Provide the (x, y) coordinate of the cell's center where the given text is located.  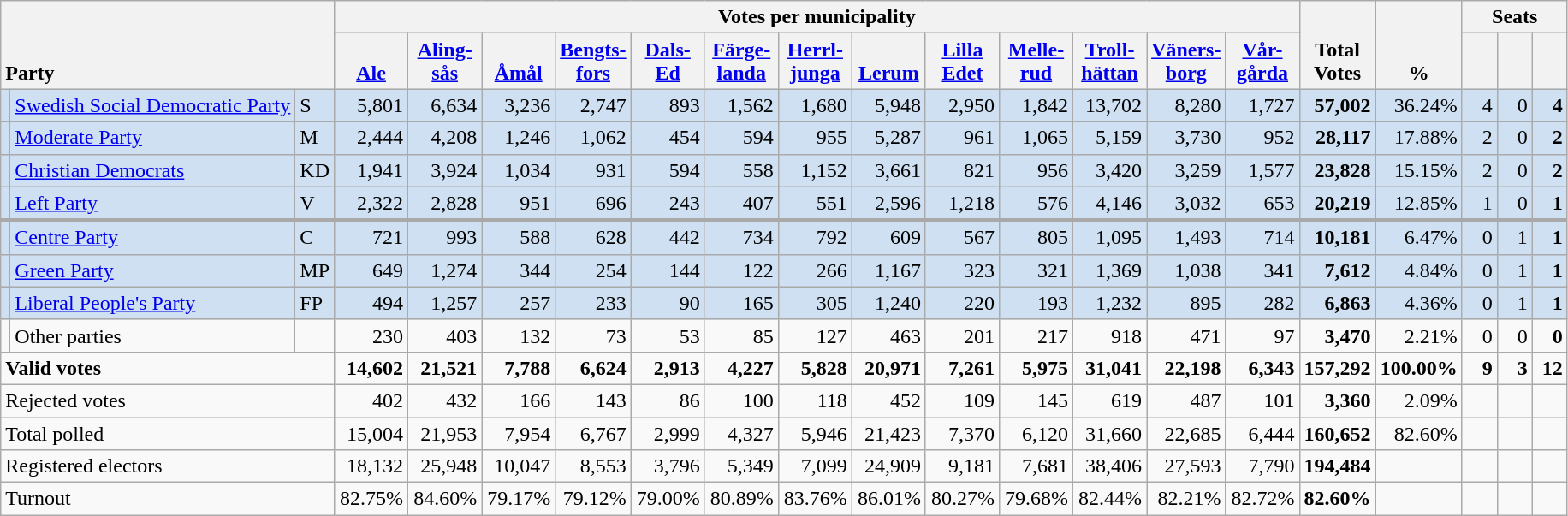
12 (1549, 368)
Other parties (152, 335)
2,828 (445, 204)
79.00% (668, 499)
7,788 (519, 368)
714 (1262, 238)
1,062 (593, 138)
1,240 (888, 303)
Vår- gårda (1262, 62)
403 (445, 335)
6,624 (593, 368)
Dals- Ed (668, 62)
452 (888, 400)
Votes per municipality (817, 17)
1,246 (519, 138)
7,612 (1337, 270)
83.76% (815, 499)
696 (593, 204)
895 (1186, 303)
82.72% (1262, 499)
5,828 (815, 368)
243 (668, 204)
653 (1262, 204)
80.89% (741, 499)
% (1419, 44)
961 (962, 138)
3,924 (445, 170)
1,038 (1186, 270)
220 (962, 303)
993 (445, 238)
2,999 (668, 434)
3,730 (1186, 138)
649 (371, 270)
27,593 (1186, 466)
36.24% (1419, 105)
2,950 (962, 105)
3,420 (1110, 170)
100 (741, 400)
90 (668, 303)
132 (519, 335)
194,484 (1337, 466)
17.88% (1419, 138)
28,117 (1337, 138)
4.84% (1419, 270)
7,099 (815, 466)
3,796 (668, 466)
31,041 (1110, 368)
Swedish Social Democratic Party (152, 105)
2,913 (668, 368)
127 (815, 335)
145 (1036, 400)
305 (815, 303)
2.09% (1419, 400)
20,971 (888, 368)
Total polled (168, 434)
7,681 (1036, 466)
5,801 (371, 105)
Moderate Party (152, 138)
3 (1515, 368)
82.21% (1186, 499)
Party (168, 44)
4,208 (445, 138)
7,370 (962, 434)
805 (1036, 238)
233 (593, 303)
86 (668, 400)
402 (371, 400)
165 (741, 303)
254 (593, 270)
6,634 (445, 105)
494 (371, 303)
84.60% (445, 499)
344 (519, 270)
85 (741, 335)
6,863 (1337, 303)
Total Votes (1337, 44)
38,406 (1110, 466)
558 (741, 170)
619 (1110, 400)
5,975 (1036, 368)
551 (815, 204)
Registered electors (168, 466)
407 (741, 204)
79.17% (519, 499)
Christian Democrats (152, 170)
6,444 (1262, 434)
MP (315, 270)
1,152 (815, 170)
12.85% (1419, 204)
Centre Party (152, 238)
3,470 (1337, 335)
3,661 (888, 170)
321 (1036, 270)
454 (668, 138)
15,004 (371, 434)
5,946 (815, 434)
951 (519, 204)
2,747 (593, 105)
143 (593, 400)
266 (815, 270)
24,909 (888, 466)
C (315, 238)
21,423 (888, 434)
86.01% (888, 499)
588 (519, 238)
9,181 (962, 466)
Väners- borg (1186, 62)
2.21% (1419, 335)
721 (371, 238)
7,790 (1262, 466)
217 (1036, 335)
23,828 (1337, 170)
1,095 (1110, 238)
1,941 (371, 170)
8,553 (593, 466)
5,287 (888, 138)
918 (1110, 335)
257 (519, 303)
4,146 (1110, 204)
341 (1262, 270)
21,953 (445, 434)
6,767 (593, 434)
792 (815, 238)
8,280 (1186, 105)
432 (445, 400)
14,602 (371, 368)
20,219 (1337, 204)
82.44% (1110, 499)
3,236 (519, 105)
57,002 (1337, 105)
Färge- landa (741, 62)
Ale (371, 62)
893 (668, 105)
956 (1036, 170)
1,493 (1186, 238)
160,652 (1337, 434)
Lilla Edet (962, 62)
S (315, 105)
1,727 (1262, 105)
5,159 (1110, 138)
Troll- hättan (1110, 62)
Green Party (152, 270)
79.12% (593, 499)
1,232 (1110, 303)
442 (668, 238)
97 (1262, 335)
628 (593, 238)
Aling- sås (445, 62)
82.75% (371, 499)
2,444 (371, 138)
1,034 (519, 170)
1,680 (815, 105)
1,577 (1262, 170)
2,322 (371, 204)
118 (815, 400)
22,685 (1186, 434)
Turnout (168, 499)
1,065 (1036, 138)
3,360 (1337, 400)
6,343 (1262, 368)
567 (962, 238)
79.68% (1036, 499)
101 (1262, 400)
9 (1479, 368)
576 (1036, 204)
21,521 (445, 368)
22,198 (1186, 368)
3,032 (1186, 204)
5,948 (888, 105)
952 (1262, 138)
Lerum (888, 62)
166 (519, 400)
Seats (1515, 17)
109 (962, 400)
100.00% (1419, 368)
122 (741, 270)
V (315, 204)
31,660 (1110, 434)
1,257 (445, 303)
M (315, 138)
5,349 (741, 466)
KD (315, 170)
Bengts- fors (593, 62)
1,842 (1036, 105)
Åmål (519, 62)
282 (1262, 303)
157,292 (1337, 368)
18,132 (371, 466)
1,167 (888, 270)
230 (371, 335)
821 (962, 170)
13,702 (1110, 105)
7,261 (962, 368)
4.36% (1419, 303)
2,596 (888, 204)
955 (815, 138)
1,218 (962, 204)
463 (888, 335)
471 (1186, 335)
201 (962, 335)
Left Party (152, 204)
193 (1036, 303)
609 (888, 238)
3,259 (1186, 170)
4,327 (741, 434)
53 (668, 335)
734 (741, 238)
487 (1186, 400)
10,181 (1337, 238)
Valid votes (168, 368)
Liberal People's Party (152, 303)
80.27% (962, 499)
1,369 (1110, 270)
6.47% (1419, 238)
7,954 (519, 434)
Melle- rud (1036, 62)
6,120 (1036, 434)
1,562 (741, 105)
144 (668, 270)
Herrl- junga (815, 62)
10,047 (519, 466)
15.15% (1419, 170)
931 (593, 170)
73 (593, 335)
1,274 (445, 270)
4,227 (741, 368)
25,948 (445, 466)
323 (962, 270)
Rejected votes (168, 400)
FP (315, 303)
